Determine the (X, Y) coordinate at the center of the cell enclosing the given text.  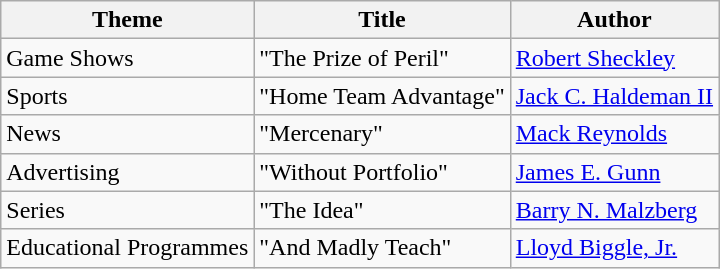
"Without Portfolio" (382, 172)
"And Madly Teach" (382, 248)
"Home Team Advantage" (382, 96)
Game Shows (128, 58)
Robert Sheckley (614, 58)
"Mercenary" (382, 134)
"The Idea" (382, 210)
James E. Gunn (614, 172)
Author (614, 20)
Advertising (128, 172)
Jack C. Haldeman II (614, 96)
Series (128, 210)
Mack Reynolds (614, 134)
Sports (128, 96)
Title (382, 20)
Barry N. Malzberg (614, 210)
"The Prize of Peril" (382, 58)
News (128, 134)
Theme (128, 20)
Educational Programmes (128, 248)
Lloyd Biggle, Jr. (614, 248)
